Detect which cell encompasses the target text, then output its (x, y) center coordinate. 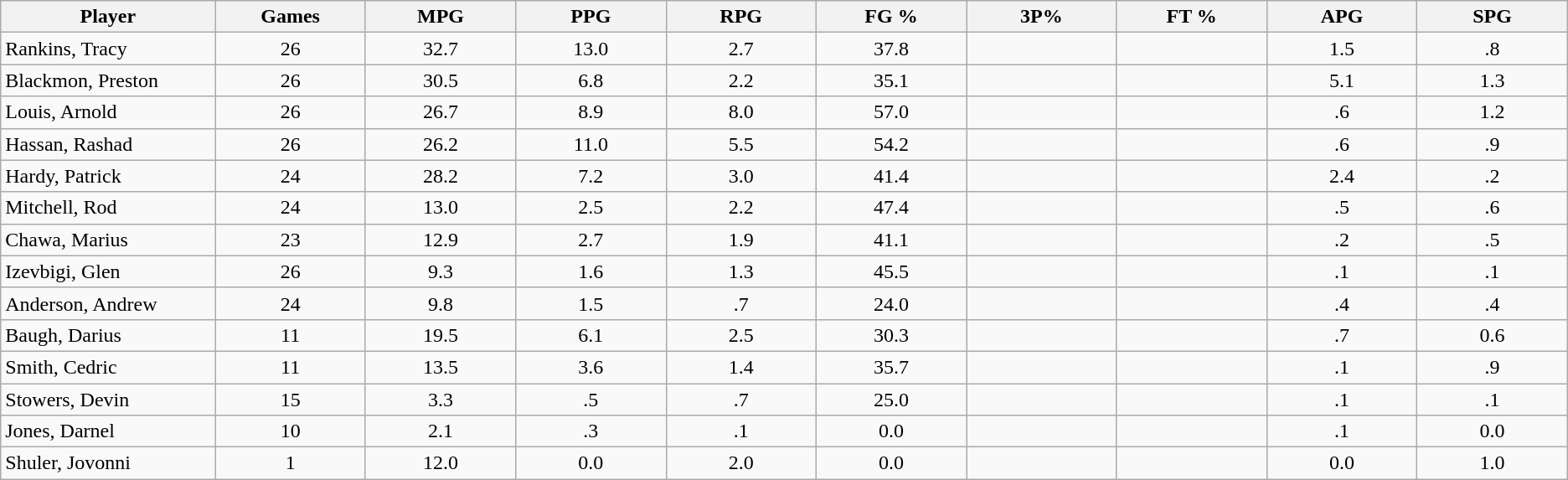
0.6 (1493, 335)
Mitchell, Rod (108, 208)
2.0 (740, 463)
5.1 (1342, 80)
7.2 (591, 176)
Stowers, Devin (108, 400)
.8 (1493, 49)
Louis, Arnold (108, 112)
5.5 (740, 144)
45.5 (891, 271)
Smith, Cedric (108, 367)
RPG (740, 17)
12.9 (441, 240)
FG % (891, 17)
Blackmon, Preston (108, 80)
FT % (1191, 17)
8.9 (591, 112)
1.4 (740, 367)
25.0 (891, 400)
24.0 (891, 303)
APG (1342, 17)
30.3 (891, 335)
Izevbigi, Glen (108, 271)
23 (290, 240)
1.2 (1493, 112)
12.0 (441, 463)
MPG (441, 17)
6.8 (591, 80)
26.2 (441, 144)
19.5 (441, 335)
Games (290, 17)
35.1 (891, 80)
57.0 (891, 112)
10 (290, 431)
SPG (1493, 17)
9.8 (441, 303)
3.3 (441, 400)
35.7 (891, 367)
.3 (591, 431)
3.6 (591, 367)
26.7 (441, 112)
1.9 (740, 240)
13.5 (441, 367)
15 (290, 400)
9.3 (441, 271)
8.0 (740, 112)
Player (108, 17)
11.0 (591, 144)
2.1 (441, 431)
41.4 (891, 176)
37.8 (891, 49)
Anderson, Andrew (108, 303)
Baugh, Darius (108, 335)
3.0 (740, 176)
47.4 (891, 208)
28.2 (441, 176)
1 (290, 463)
6.1 (591, 335)
1.0 (1493, 463)
Chawa, Marius (108, 240)
3P% (1042, 17)
Rankins, Tracy (108, 49)
41.1 (891, 240)
Hassan, Rashad (108, 144)
1.6 (591, 271)
Shuler, Jovonni (108, 463)
54.2 (891, 144)
Jones, Darnel (108, 431)
Hardy, Patrick (108, 176)
2.4 (1342, 176)
30.5 (441, 80)
32.7 (441, 49)
PPG (591, 17)
